For the text-containing cell, return its midpoint in [x, y] coordinate format. 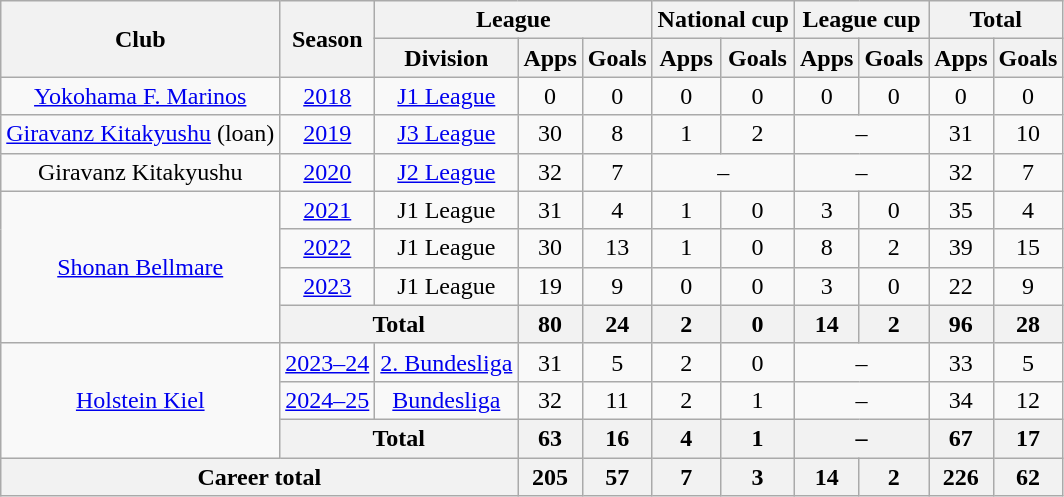
226 [961, 477]
39 [961, 248]
63 [550, 438]
Division [446, 58]
62 [1028, 477]
2023–24 [328, 362]
2018 [328, 96]
2020 [328, 172]
11 [617, 400]
13 [617, 248]
National cup [723, 20]
Giravanz Kitakyushu [140, 172]
Giravanz Kitakyushu (loan) [140, 134]
22 [961, 286]
96 [961, 324]
19 [550, 286]
2019 [328, 134]
J2 League [446, 172]
80 [550, 324]
24 [617, 324]
17 [1028, 438]
Shonan Bellmare [140, 267]
Career total [260, 477]
10 [1028, 134]
Yokohama F. Marinos [140, 96]
League [514, 20]
Season [328, 39]
57 [617, 477]
Holstein Kiel [140, 400]
16 [617, 438]
2. Bundesliga [446, 362]
15 [1028, 248]
2024–25 [328, 400]
67 [961, 438]
League cup [861, 20]
34 [961, 400]
J3 League [446, 134]
2021 [328, 210]
35 [961, 210]
2022 [328, 248]
Club [140, 39]
205 [550, 477]
12 [1028, 400]
28 [1028, 324]
2023 [328, 286]
Bundesliga [446, 400]
33 [961, 362]
